Pinpoint the cell where the given text exists, returning its (x, y) midpoint coordinate. 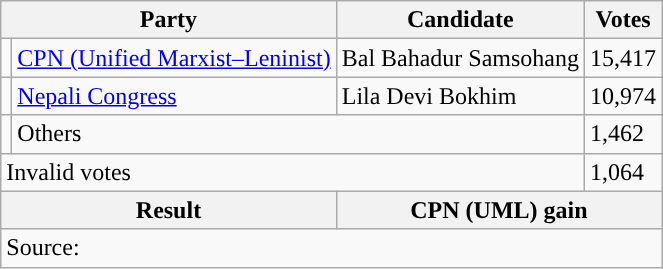
1,064 (624, 172)
CPN (UML) gain (498, 210)
Candidate (460, 20)
Others (298, 134)
Bal Bahadur Samsohang (460, 58)
Nepali Congress (174, 96)
Invalid votes (293, 172)
Votes (624, 20)
Result (168, 210)
Lila Devi Bokhim (460, 96)
Party (168, 20)
Source: (332, 248)
CPN (Unified Marxist–Leninist) (174, 58)
10,974 (624, 96)
1,462 (624, 134)
15,417 (624, 58)
